Pinpoint the cell where the given text exists, returning its (X, Y) midpoint coordinate. 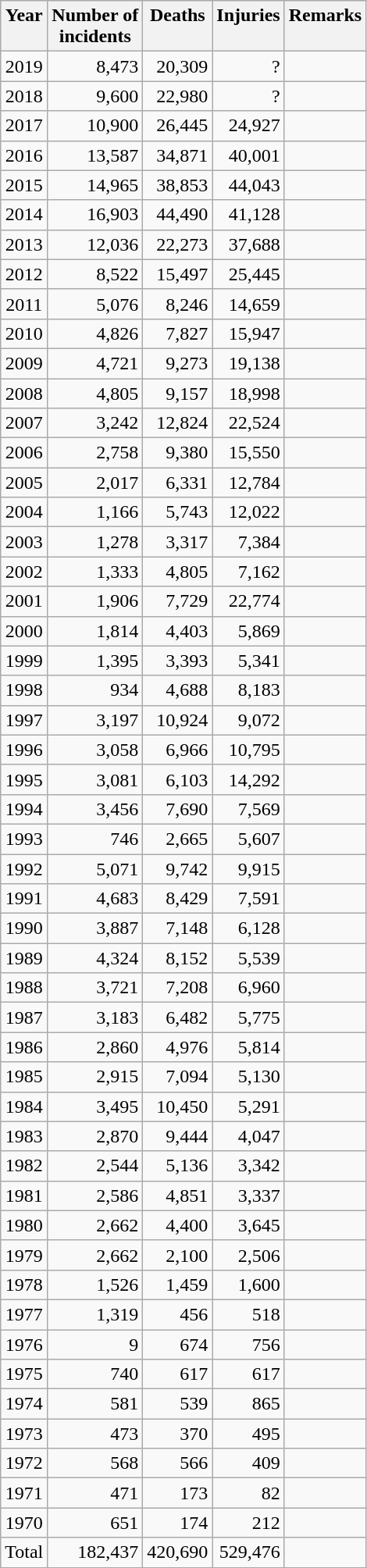
5,539 (248, 958)
2016 (24, 155)
2,586 (95, 1196)
2,870 (95, 1136)
1979 (24, 1255)
3,197 (95, 720)
539 (178, 1404)
4,976 (178, 1047)
12,824 (178, 423)
1987 (24, 1017)
26,445 (178, 126)
25,445 (248, 274)
34,871 (178, 155)
1,166 (95, 512)
2,860 (95, 1047)
5,814 (248, 1047)
1973 (24, 1434)
1,814 (95, 631)
1972 (24, 1463)
1,526 (95, 1285)
1991 (24, 899)
2015 (24, 185)
10,450 (178, 1107)
1985 (24, 1077)
7,148 (178, 928)
14,659 (248, 304)
10,924 (178, 720)
5,076 (95, 304)
756 (248, 1344)
19,138 (248, 363)
2,100 (178, 1255)
174 (178, 1523)
24,927 (248, 126)
529,476 (248, 1552)
1,600 (248, 1285)
1976 (24, 1344)
Deaths (178, 27)
4,400 (178, 1225)
20,309 (178, 66)
2004 (24, 512)
3,337 (248, 1196)
1994 (24, 809)
9,915 (248, 869)
568 (95, 1463)
2012 (24, 274)
16,903 (95, 215)
4,826 (95, 333)
6,960 (248, 988)
41,128 (248, 215)
7,827 (178, 333)
3,393 (178, 661)
4,721 (95, 363)
8,152 (178, 958)
5,341 (248, 661)
Injuries (248, 27)
2008 (24, 393)
5,607 (248, 839)
1989 (24, 958)
6,482 (178, 1017)
9 (95, 1344)
5,743 (178, 512)
651 (95, 1523)
1970 (24, 1523)
1975 (24, 1374)
6,331 (178, 483)
9,742 (178, 869)
674 (178, 1344)
8,246 (178, 304)
5,775 (248, 1017)
7,591 (248, 899)
3,081 (95, 779)
22,273 (178, 244)
3,645 (248, 1225)
44,490 (178, 215)
8,183 (248, 690)
10,795 (248, 750)
2,665 (178, 839)
2001 (24, 601)
44,043 (248, 185)
4,324 (95, 958)
1,278 (95, 542)
1996 (24, 750)
15,550 (248, 453)
6,128 (248, 928)
9,444 (178, 1136)
1998 (24, 690)
1977 (24, 1314)
22,774 (248, 601)
2005 (24, 483)
82 (248, 1493)
Number ofincidents (95, 27)
1992 (24, 869)
8,473 (95, 66)
1971 (24, 1493)
7,162 (248, 572)
566 (178, 1463)
4,683 (95, 899)
22,980 (178, 96)
173 (178, 1493)
9,600 (95, 96)
7,094 (178, 1077)
38,853 (178, 185)
2018 (24, 96)
9,380 (178, 453)
1980 (24, 1225)
1993 (24, 839)
4,851 (178, 1196)
5,130 (248, 1077)
Remarks (325, 27)
2007 (24, 423)
370 (178, 1434)
Total (24, 1552)
2003 (24, 542)
1974 (24, 1404)
5,136 (178, 1166)
15,947 (248, 333)
22,524 (248, 423)
746 (95, 839)
409 (248, 1463)
2000 (24, 631)
13,587 (95, 155)
2010 (24, 333)
6,966 (178, 750)
4,688 (178, 690)
4,403 (178, 631)
2,915 (95, 1077)
2017 (24, 126)
7,690 (178, 809)
1988 (24, 988)
1,906 (95, 601)
7,208 (178, 988)
2,758 (95, 453)
2013 (24, 244)
1990 (24, 928)
1982 (24, 1166)
1999 (24, 661)
3,456 (95, 809)
6,103 (178, 779)
40,001 (248, 155)
518 (248, 1314)
7,384 (248, 542)
740 (95, 1374)
12,784 (248, 483)
2,506 (248, 1255)
1984 (24, 1107)
3,495 (95, 1107)
2,017 (95, 483)
1997 (24, 720)
2019 (24, 66)
1,395 (95, 661)
1978 (24, 1285)
9,157 (178, 393)
1986 (24, 1047)
7,569 (248, 809)
5,869 (248, 631)
212 (248, 1523)
2009 (24, 363)
8,429 (178, 899)
1,459 (178, 1285)
5,071 (95, 869)
Year (24, 27)
12,022 (248, 512)
3,342 (248, 1166)
2002 (24, 572)
4,047 (248, 1136)
14,965 (95, 185)
3,242 (95, 423)
3,058 (95, 750)
420,690 (178, 1552)
3,887 (95, 928)
1,319 (95, 1314)
495 (248, 1434)
7,729 (178, 601)
2011 (24, 304)
37,688 (248, 244)
1983 (24, 1136)
12,036 (95, 244)
456 (178, 1314)
865 (248, 1404)
2,544 (95, 1166)
2006 (24, 453)
471 (95, 1493)
473 (95, 1434)
581 (95, 1404)
8,522 (95, 274)
2014 (24, 215)
1995 (24, 779)
14,292 (248, 779)
1,333 (95, 572)
3,183 (95, 1017)
1981 (24, 1196)
5,291 (248, 1107)
15,497 (178, 274)
3,721 (95, 988)
182,437 (95, 1552)
18,998 (248, 393)
934 (95, 690)
10,900 (95, 126)
9,072 (248, 720)
3,317 (178, 542)
9,273 (178, 363)
